Find where the given text appears and provide that cell's center as (X, Y) coordinate. 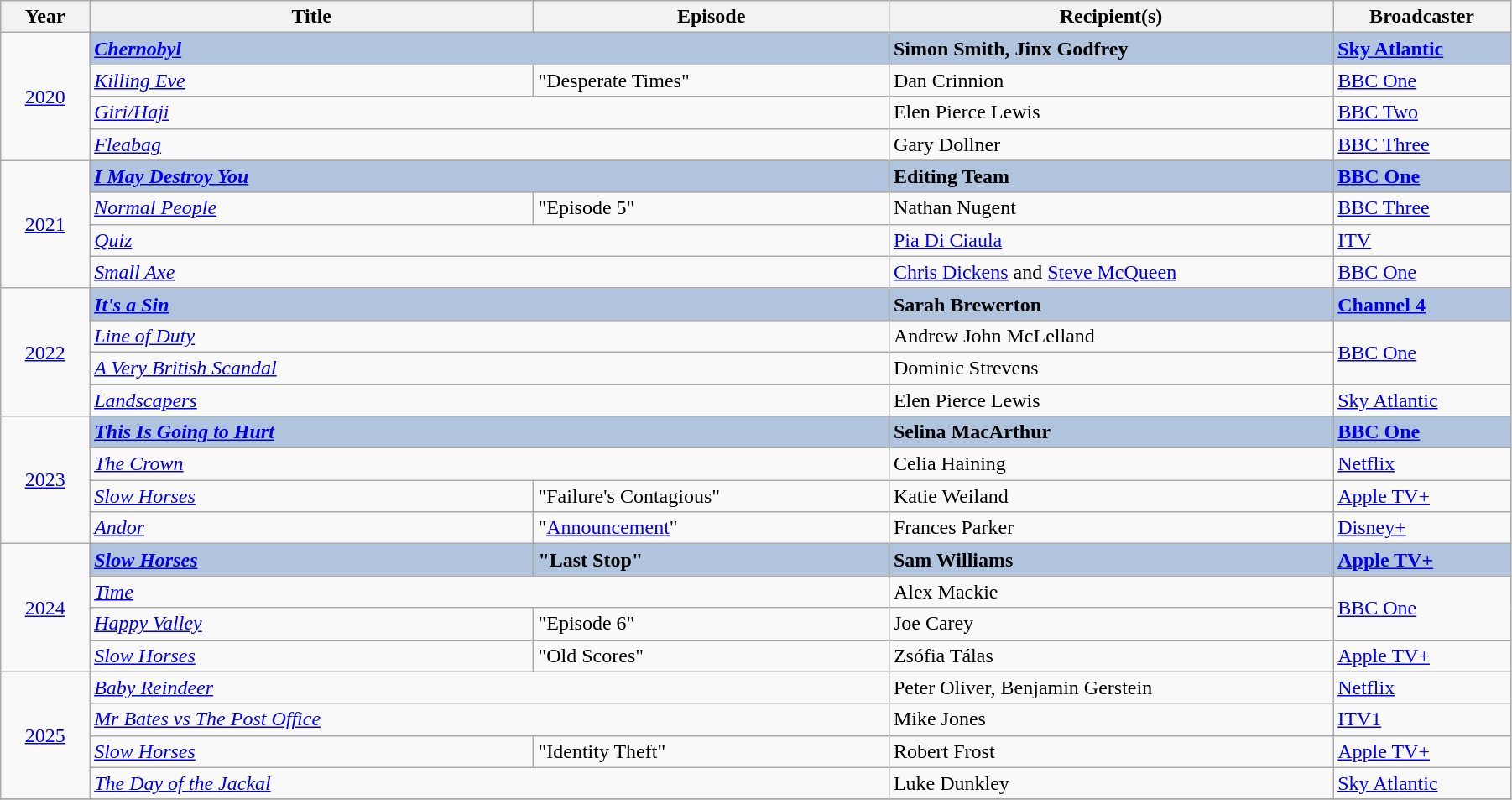
2020 (45, 97)
A Very British Scandal (490, 368)
Simon Smith, Jinx Godfrey (1111, 49)
Time (490, 592)
Happy Valley (312, 624)
Sam Williams (1111, 560)
Celia Haining (1111, 464)
ITV1 (1422, 719)
Frances Parker (1111, 528)
Baby Reindeer (490, 688)
This Is Going to Hurt (490, 432)
"Announcement" (712, 528)
The Crown (490, 464)
"Episode 6" (712, 624)
Channel 4 (1422, 304)
I May Destroy You (490, 176)
Small Axe (490, 272)
Episode (712, 17)
2023 (45, 480)
Broadcaster (1422, 17)
Joe Carey (1111, 624)
Zsófia Tálas (1111, 656)
2021 (45, 224)
"Episode 5" (712, 208)
2024 (45, 608)
Nathan Nugent (1111, 208)
Chris Dickens and Steve McQueen (1111, 272)
Andrew John McLelland (1111, 336)
Line of Duty (490, 336)
"Failure's Contagious" (712, 496)
ITV (1422, 240)
Gary Dollner (1111, 144)
Dan Crinnion (1111, 81)
Quiz (490, 240)
Peter Oliver, Benjamin Gerstein (1111, 688)
Mr Bates vs The Post Office (490, 719)
It's a Sin (490, 304)
Title (312, 17)
Giri/Haji (490, 112)
"Desperate Times" (712, 81)
Normal People (312, 208)
2022 (45, 352)
Disney+ (1422, 528)
Alex Mackie (1111, 592)
Sarah Brewerton (1111, 304)
"Last Stop" (712, 560)
Recipient(s) (1111, 17)
Katie Weiland (1111, 496)
Landscapers (490, 400)
BBC Two (1422, 112)
The Day of the Jackal (490, 783)
2025 (45, 735)
"Old Scores" (712, 656)
Editing Team (1111, 176)
Luke Dunkley (1111, 783)
Selina MacArthur (1111, 432)
Pia Di Ciaula (1111, 240)
Killing Eve (312, 81)
Robert Frost (1111, 751)
"Identity Theft" (712, 751)
Year (45, 17)
Dominic Strevens (1111, 368)
Andor (312, 528)
Chernobyl (490, 49)
Fleabag (490, 144)
Mike Jones (1111, 719)
